Return the (X, Y) coordinate for the center point of the cell that contains the specified text.  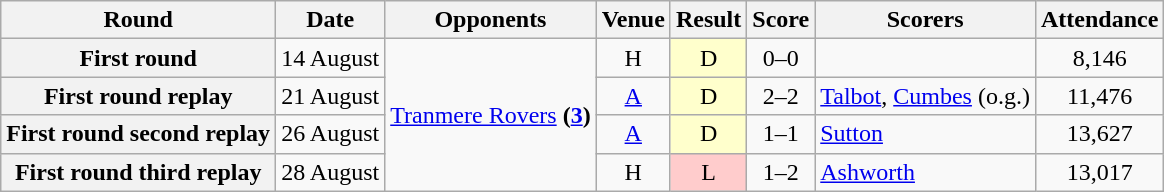
28 August (330, 172)
First round (138, 58)
13,627 (1099, 134)
1–2 (781, 172)
Ashworth (926, 172)
Score (781, 20)
First round replay (138, 96)
21 August (330, 96)
13,017 (1099, 172)
14 August (330, 58)
L (708, 172)
Tranmere Rovers (3) (490, 115)
Result (708, 20)
Round (138, 20)
26 August (330, 134)
First round second replay (138, 134)
0–0 (781, 58)
Scorers (926, 20)
8,146 (1099, 58)
Talbot, Cumbes (o.g.) (926, 96)
Opponents (490, 20)
Date (330, 20)
1–1 (781, 134)
Venue (633, 20)
Sutton (926, 134)
11,476 (1099, 96)
Attendance (1099, 20)
First round third replay (138, 172)
2–2 (781, 96)
